Pinpoint the cell where the given text exists, returning its [X, Y] midpoint coordinate. 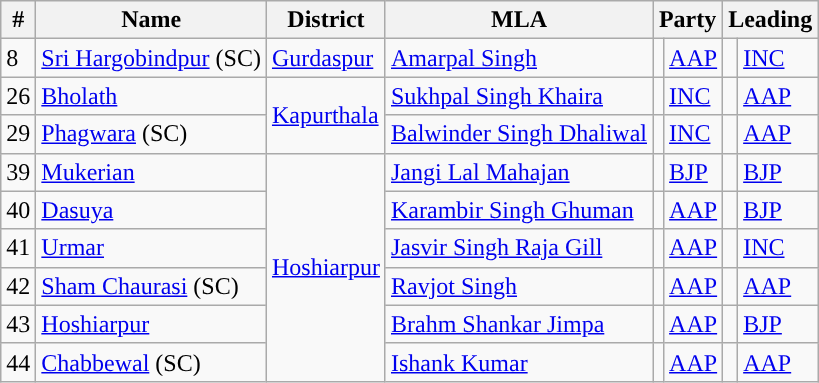
Leading [770, 20]
District [326, 20]
Kapurthala [326, 115]
Sham Chaurasi (SC) [152, 286]
26 [18, 96]
39 [18, 172]
Phagwara (SC) [152, 134]
Party [687, 20]
44 [18, 362]
Ravjot Singh [518, 286]
42 [18, 286]
Mukerian [152, 172]
Name [152, 20]
8 [18, 58]
Jangi Lal Mahajan [518, 172]
Dasuya [152, 210]
Bholath [152, 96]
41 [18, 248]
Balwinder Singh Dhaliwal [518, 134]
Amarpal Singh [518, 58]
Jasvir Singh Raja Gill [518, 248]
Urmar [152, 248]
43 [18, 324]
Karambir Singh Ghuman [518, 210]
29 [18, 134]
MLA [518, 20]
40 [18, 210]
Ishank Kumar [518, 362]
Sukhpal Singh Khaira [518, 96]
Sri Hargobindpur (SC) [152, 58]
Brahm Shankar Jimpa [518, 324]
Chabbewal (SC) [152, 362]
# [18, 20]
Gurdaspur [326, 58]
